Find where the given text appears and provide that cell's center as (x, y) coordinate. 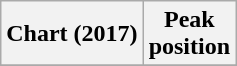
Peakposition (189, 34)
Chart (2017) (72, 34)
